Scan for the cell matching the given text and deliver its (X, Y) coordinate at center. 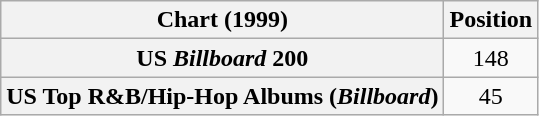
US Top R&B/Hip-Hop Albums (Billboard) (222, 96)
Chart (1999) (222, 20)
45 (491, 96)
148 (491, 58)
Position (491, 20)
US Billboard 200 (222, 58)
